Provide the [x, y] coordinate of the cell's center where the given text is located.  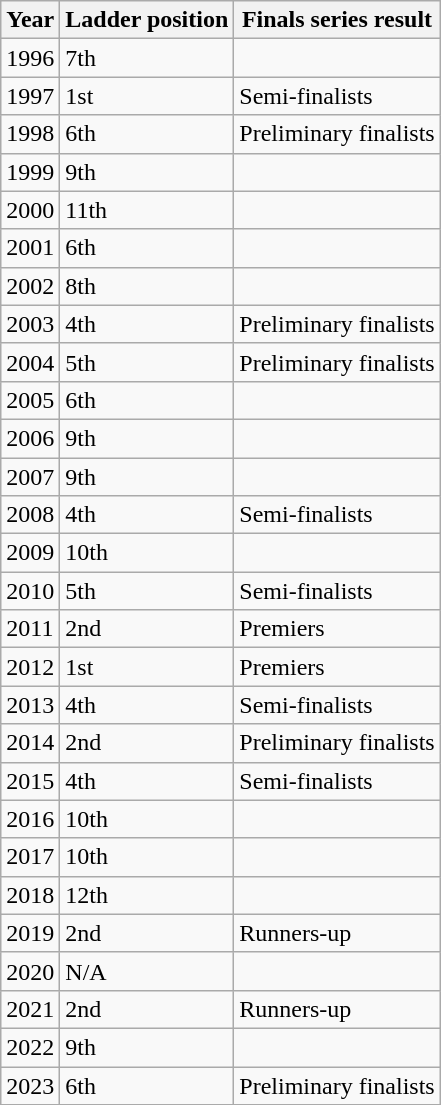
2001 [30, 248]
2021 [30, 1009]
2020 [30, 971]
2009 [30, 553]
2002 [30, 286]
2022 [30, 1047]
N/A [147, 971]
2010 [30, 591]
2003 [30, 324]
Finals series result [337, 20]
2013 [30, 705]
2017 [30, 857]
8th [147, 286]
2015 [30, 781]
7th [147, 58]
11th [147, 210]
1997 [30, 96]
1998 [30, 134]
2023 [30, 1085]
2019 [30, 933]
12th [147, 895]
2004 [30, 362]
1996 [30, 58]
Ladder position [147, 20]
Year [30, 20]
2007 [30, 477]
2012 [30, 667]
2014 [30, 743]
2016 [30, 819]
2011 [30, 629]
2000 [30, 210]
2008 [30, 515]
2018 [30, 895]
2005 [30, 400]
1999 [30, 172]
2006 [30, 438]
